Output the (x, y) coordinate of the center of the cell containing the given text.  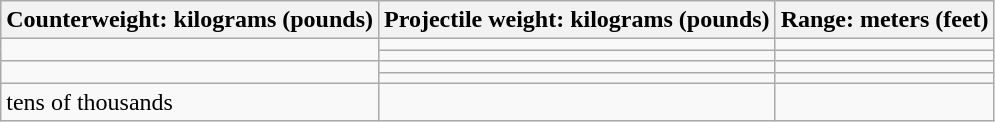
Counterweight: kilograms (pounds) (190, 20)
tens of thousands (190, 102)
Range: meters (feet) (884, 20)
Projectile weight: kilograms (pounds) (578, 20)
